Output the [X, Y] coordinate of the center of the cell containing the given text.  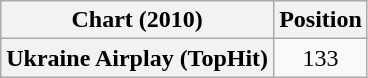
Chart (2010) [138, 20]
133 [321, 58]
Ukraine Airplay (TopHit) [138, 58]
Position [321, 20]
